Determine the (X, Y) coordinate at the center of the cell enclosing the given text.  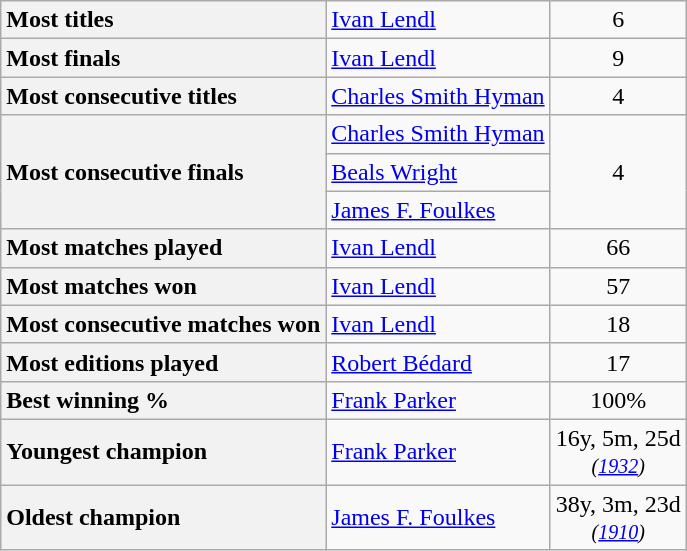
Best winning % (164, 400)
Most consecutive matches won (164, 324)
Oldest champion (164, 516)
100% (618, 400)
Most consecutive titles (164, 96)
Most matches won (164, 286)
18 (618, 324)
Most finals (164, 58)
Most consecutive finals (164, 172)
6 (618, 20)
Most editions played (164, 362)
9 (618, 58)
57 (618, 286)
16y, 5m, 25d(1932) (618, 452)
Youngest champion (164, 452)
Most matches played (164, 248)
17 (618, 362)
Robert Bédard (438, 362)
66 (618, 248)
Beals Wright (438, 172)
38y, 3m, 23d(1910) (618, 516)
Most titles (164, 20)
